Return the [X, Y] coordinate for the center point of the cell that contains the specified text.  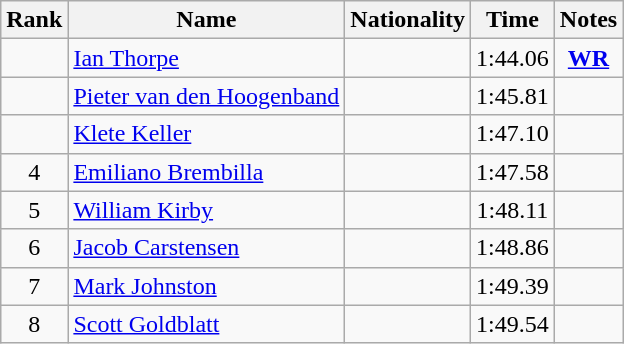
Nationality [408, 20]
7 [34, 286]
Rank [34, 20]
1:44.06 [513, 58]
Jacob Carstensen [206, 248]
Scott Goldblatt [206, 324]
Ian Thorpe [206, 58]
1:48.86 [513, 248]
Pieter van den Hoogenband [206, 96]
WR [588, 58]
William Kirby [206, 210]
Mark Johnston [206, 286]
Name [206, 20]
1:49.39 [513, 286]
1:49.54 [513, 324]
Klete Keller [206, 134]
Time [513, 20]
1:48.11 [513, 210]
1:47.10 [513, 134]
Notes [588, 20]
Emiliano Brembilla [206, 172]
4 [34, 172]
1:47.58 [513, 172]
8 [34, 324]
1:45.81 [513, 96]
5 [34, 210]
6 [34, 248]
